From the cell containing the given text, extract its center point as (x, y) coordinate. 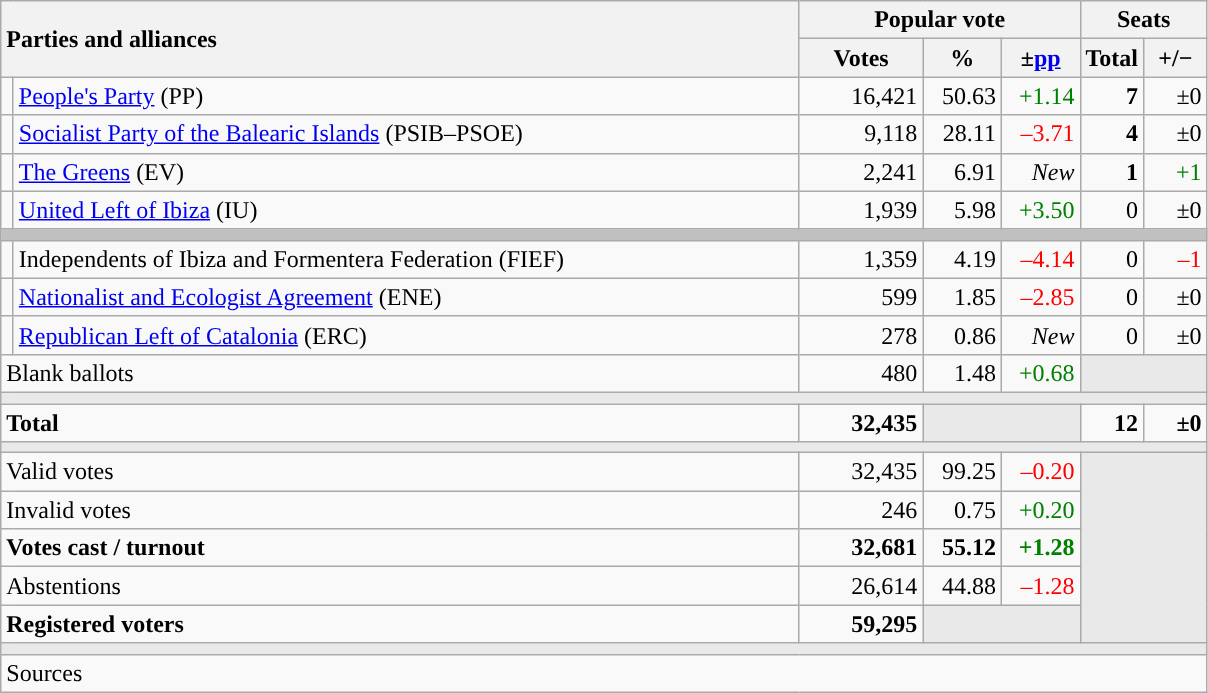
599 (861, 297)
Nationalist and Ecologist Agreement (ENE) (406, 297)
+/− (1176, 58)
Popular vote (940, 20)
±pp (1040, 58)
28.11 (962, 134)
0.86 (962, 335)
Abstentions (400, 586)
Socialist Party of the Balearic Islands (PSIB–PSOE) (406, 134)
246 (861, 510)
26,614 (861, 586)
12 (1112, 423)
44.88 (962, 586)
Valid votes (400, 472)
United Left of Ibiza (IU) (406, 210)
–2.85 (1040, 297)
5.98 (962, 210)
16,421 (861, 96)
59,295 (861, 624)
–1.28 (1040, 586)
–4.14 (1040, 259)
Votes (861, 58)
Registered voters (400, 624)
–1 (1176, 259)
55.12 (962, 548)
1 (1112, 172)
1.85 (962, 297)
Parties and alliances (400, 39)
9,118 (861, 134)
+0.68 (1040, 373)
7 (1112, 96)
Seats (1144, 20)
+1.14 (1040, 96)
99.25 (962, 472)
Blank ballots (400, 373)
Votes cast / turnout (400, 548)
2,241 (861, 172)
The Greens (EV) (406, 172)
50.63 (962, 96)
Independents of Ibiza and Formentera Federation (FIEF) (406, 259)
4.19 (962, 259)
Republican Left of Catalonia (ERC) (406, 335)
0.75 (962, 510)
% (962, 58)
+1 (1176, 172)
1,359 (861, 259)
4 (1112, 134)
278 (861, 335)
–0.20 (1040, 472)
Sources (604, 673)
1.48 (962, 373)
+1.28 (1040, 548)
–3.71 (1040, 134)
480 (861, 373)
+3.50 (1040, 210)
32,681 (861, 548)
1,939 (861, 210)
6.91 (962, 172)
People's Party (PP) (406, 96)
+0.20 (1040, 510)
Invalid votes (400, 510)
